For the text-containing cell, return its midpoint in (X, Y) coordinate format. 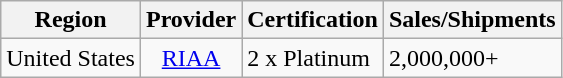
United States (71, 58)
RIAA (190, 58)
Provider (190, 20)
Certification (313, 20)
Region (71, 20)
2 x Platinum (313, 58)
2,000,000+ (472, 58)
Sales/Shipments (472, 20)
